Search for the cell housing the specified text and yield its [X, Y] center coordinate. 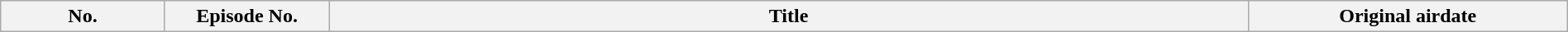
Episode No. [246, 16]
Original airdate [1408, 16]
No. [83, 16]
Title [789, 16]
